Capture the cell that displays the provided text and extract its (X, Y) central coordinate. 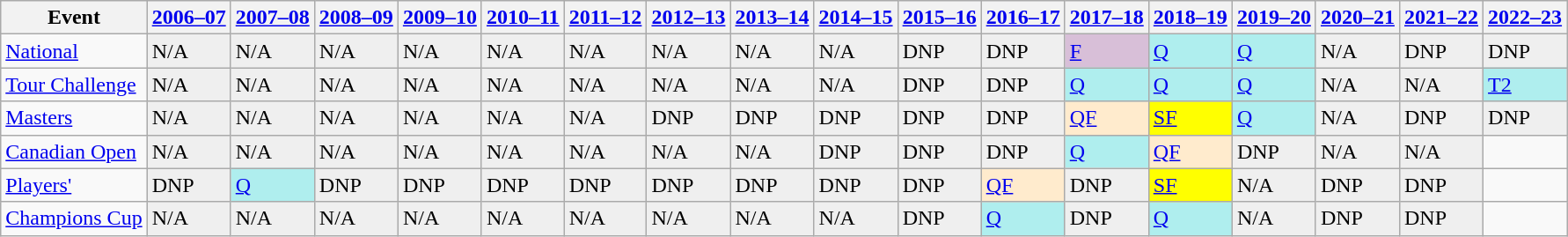
2006–07 (188, 18)
Champions Cup (74, 218)
2022–23 (1526, 18)
2011–12 (605, 18)
2010–11 (523, 18)
T2 (1526, 85)
Event (74, 18)
2012–13 (688, 18)
2013–14 (773, 18)
2017–18 (1107, 18)
2008–09 (355, 18)
2019–20 (1274, 18)
2020–21 (1357, 18)
2007–08 (273, 18)
National (74, 51)
2015–16 (940, 18)
Players' (74, 185)
2016–17 (1022, 18)
2014–15 (855, 18)
2018–19 (1190, 18)
Canadian Open (74, 152)
2021–22 (1441, 18)
Masters (74, 118)
F (1107, 51)
Tour Challenge (74, 85)
2009–10 (440, 18)
